Locate the cell with the specified text and output its [x, y] center coordinate. 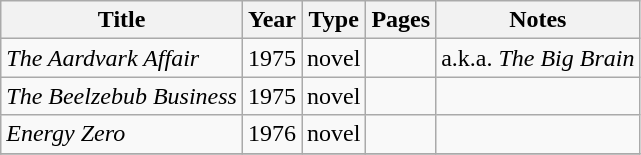
Title [122, 20]
1976 [272, 134]
The Beelzebub Business [122, 96]
The Aardvark Affair [122, 58]
Year [272, 20]
Energy Zero [122, 134]
Pages [401, 20]
Notes [538, 20]
Type [334, 20]
a.k.a. The Big Brain [538, 58]
